Identify which cell holds the provided text, then report its (X, Y) central coordinate. 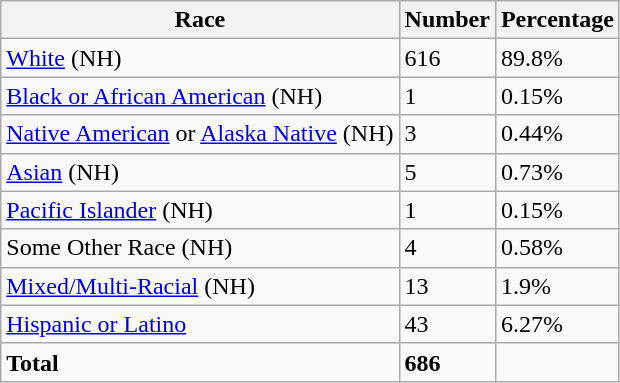
Mixed/Multi-Racial (NH) (200, 286)
1.9% (557, 286)
0.44% (557, 134)
Race (200, 20)
6.27% (557, 324)
Total (200, 362)
13 (447, 286)
Percentage (557, 20)
Pacific Islander (NH) (200, 210)
686 (447, 362)
43 (447, 324)
3 (447, 134)
White (NH) (200, 58)
Native American or Alaska Native (NH) (200, 134)
Some Other Race (NH) (200, 248)
Black or African American (NH) (200, 96)
616 (447, 58)
4 (447, 248)
89.8% (557, 58)
Asian (NH) (200, 172)
5 (447, 172)
Number (447, 20)
Hispanic or Latino (200, 324)
0.73% (557, 172)
0.58% (557, 248)
